Return (x, y) of the center of cell containing provided text 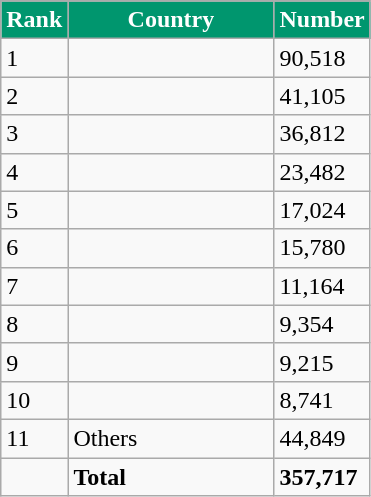
17,024 (322, 210)
36,812 (322, 134)
9,215 (322, 362)
90,518 (322, 58)
7 (34, 286)
Number (322, 20)
11,164 (322, 286)
9,354 (322, 324)
Total (171, 477)
4 (34, 172)
357,717 (322, 477)
Country (171, 20)
Rank (34, 20)
8 (34, 324)
8,741 (322, 400)
2 (34, 96)
9 (34, 362)
1 (34, 58)
10 (34, 400)
23,482 (322, 172)
6 (34, 248)
3 (34, 134)
41,105 (322, 96)
5 (34, 210)
15,780 (322, 248)
44,849 (322, 438)
Others (171, 438)
11 (34, 438)
